From the cell containing the given text, extract its center point as [X, Y] coordinate. 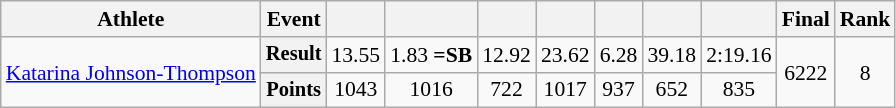
937 [619, 90]
Katarina Johnson-Thompson [131, 72]
Rank [866, 19]
1.83 =SB [431, 55]
2:19.16 [738, 55]
23.62 [566, 55]
1016 [431, 90]
Event [294, 19]
Athlete [131, 19]
835 [738, 90]
12.92 [506, 55]
6.28 [619, 55]
Final [806, 19]
722 [506, 90]
1017 [566, 90]
1043 [356, 90]
13.55 [356, 55]
652 [672, 90]
6222 [806, 72]
Points [294, 90]
Result [294, 55]
8 [866, 72]
39.18 [672, 55]
